Extract the [x, y] coordinate from the center of the cell holding the provided text.  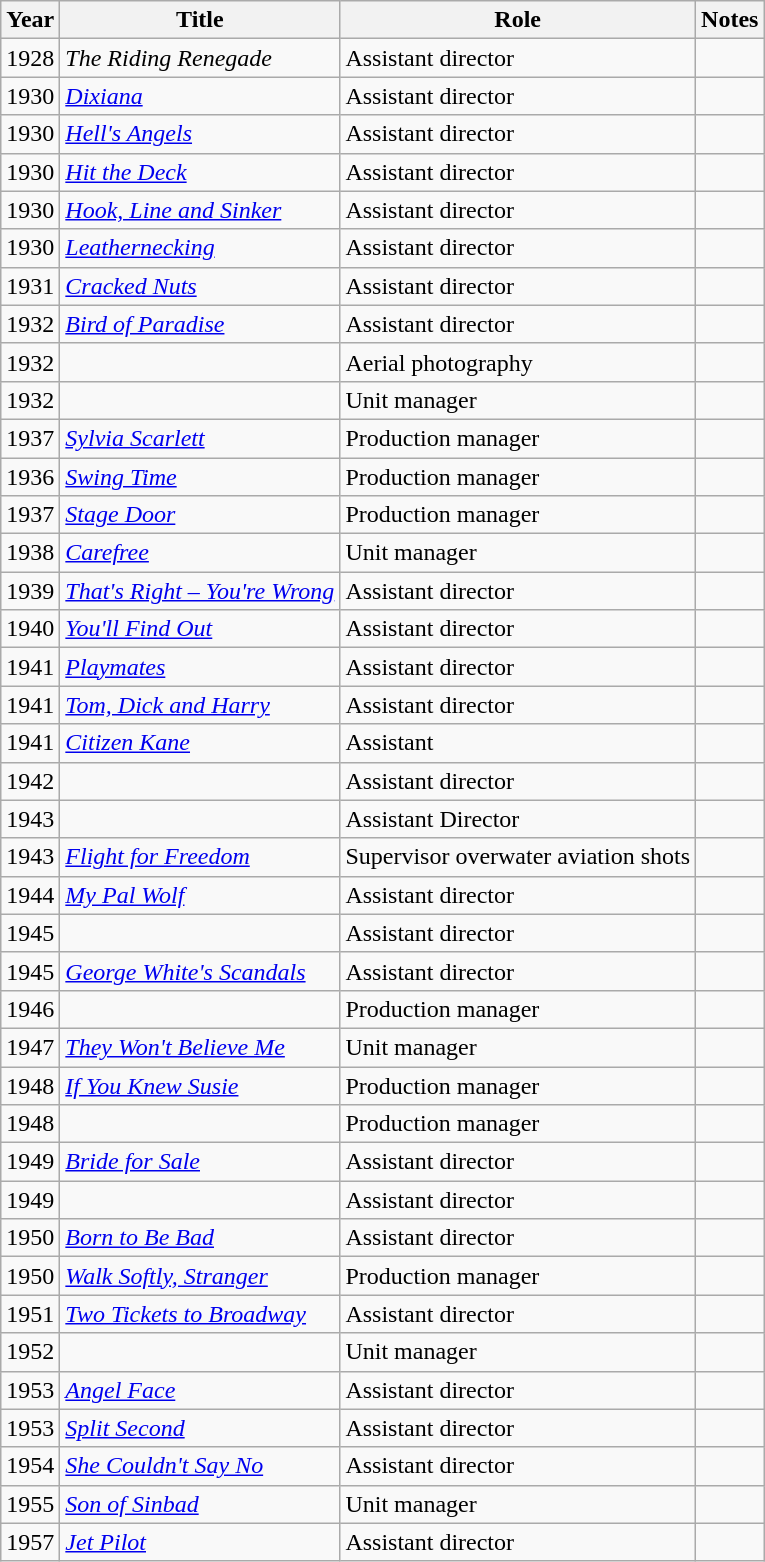
Stage Door [200, 515]
Two Tickets to Broadway [200, 1314]
Hit the Deck [200, 172]
Supervisor overwater aviation shots [518, 857]
1939 [30, 591]
Split Second [200, 1428]
1947 [30, 1047]
Aerial photography [518, 362]
1942 [30, 781]
The Riding Renegade [200, 58]
Title [200, 20]
Carefree [200, 553]
Sylvia Scarlett [200, 438]
1951 [30, 1314]
Hook, Line and Sinker [200, 210]
They Won't Believe Me [200, 1047]
1938 [30, 553]
Swing Time [200, 477]
Angel Face [200, 1390]
1954 [30, 1466]
You'll Find Out [200, 629]
Playmates [200, 667]
1955 [30, 1504]
Born to Be Bad [200, 1238]
Tom, Dick and Harry [200, 705]
1928 [30, 58]
Son of Sinbad [200, 1504]
Bride for Sale [200, 1162]
1957 [30, 1542]
Cracked Nuts [200, 286]
1944 [30, 895]
Citizen Kane [200, 743]
1931 [30, 286]
1936 [30, 477]
Year [30, 20]
Hell's Angels [200, 134]
My Pal Wolf [200, 895]
She Couldn't Say No [200, 1466]
Assistant Director [518, 819]
Flight for Freedom [200, 857]
Assistant [518, 743]
1940 [30, 629]
Role [518, 20]
That's Right – You're Wrong [200, 591]
1946 [30, 1009]
Notes [730, 20]
Jet Pilot [200, 1542]
If You Knew Susie [200, 1085]
Bird of Paradise [200, 324]
Dixiana [200, 96]
Leathernecking [200, 248]
George White's Scandals [200, 971]
Walk Softly, Stranger [200, 1276]
1952 [30, 1352]
